Return (X, Y) of the center of cell containing provided text 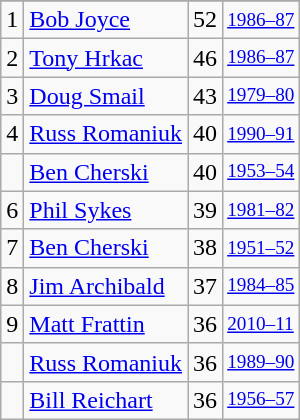
1984–85 (261, 286)
4 (12, 134)
1979–80 (261, 96)
1951–52 (261, 248)
8 (12, 286)
9 (12, 324)
Jim Archibald (106, 286)
7 (12, 248)
1 (12, 20)
Tony Hrkac (106, 58)
2010–11 (261, 324)
Matt Frattin (106, 324)
Bob Joyce (106, 20)
39 (206, 210)
Bill Reichart (106, 400)
1990–91 (261, 134)
43 (206, 96)
1956–57 (261, 400)
52 (206, 20)
37 (206, 286)
Doug Smail (106, 96)
38 (206, 248)
1953–54 (261, 172)
1989–90 (261, 362)
6 (12, 210)
46 (206, 58)
3 (12, 96)
2 (12, 58)
Phil Sykes (106, 210)
1981–82 (261, 210)
